Detect which cell encompasses the target text, then output its [X, Y] center coordinate. 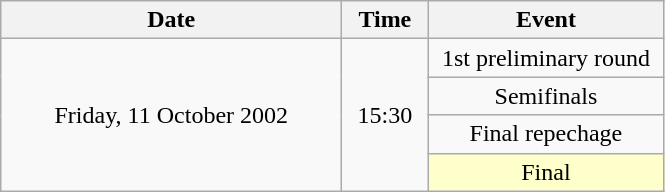
Time [385, 20]
Semifinals [546, 96]
15:30 [385, 115]
1st preliminary round [546, 58]
Final [546, 172]
Final repechage [546, 134]
Date [172, 20]
Friday, 11 October 2002 [172, 115]
Event [546, 20]
